Scan for the cell matching the given text and deliver its (X, Y) coordinate at center. 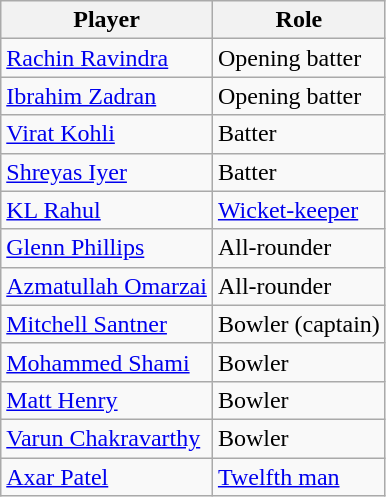
Axar Patel (107, 477)
Varun Chakravarthy (107, 438)
KL Rahul (107, 210)
Mohammed Shami (107, 362)
Ibrahim Zadran (107, 96)
Twelfth man (298, 477)
Matt Henry (107, 400)
Glenn Phillips (107, 248)
Shreyas Iyer (107, 172)
Wicket-keeper (298, 210)
Role (298, 20)
Virat Kohli (107, 134)
Mitchell Santner (107, 324)
Rachin Ravindra (107, 58)
Player (107, 20)
Azmatullah Omarzai (107, 286)
Bowler (captain) (298, 324)
